Scan for the cell matching the given text and deliver its (X, Y) coordinate at center. 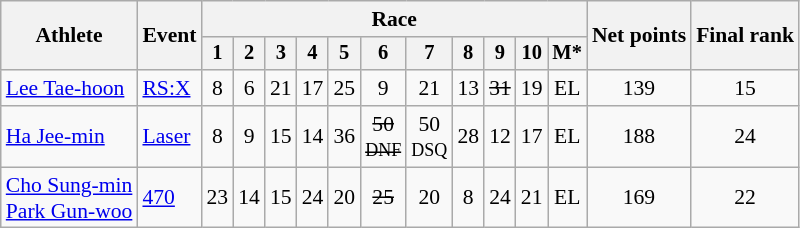
19 (532, 88)
RS:X (169, 88)
139 (639, 88)
188 (639, 136)
23 (218, 198)
10 (532, 54)
28 (468, 136)
1 (218, 54)
Cho Sung-minPark Gun-woo (70, 198)
Net points (639, 36)
Laser (169, 136)
50DNF (383, 136)
470 (169, 198)
Ha Jee-min (70, 136)
31 (500, 88)
Athlete (70, 36)
22 (745, 198)
169 (639, 198)
2 (249, 54)
36 (344, 136)
Event (169, 36)
4 (313, 54)
M* (568, 54)
Final rank (745, 36)
12 (500, 136)
50DSQ (429, 136)
7 (429, 54)
13 (468, 88)
Lee Tae-hoon (70, 88)
Race (394, 19)
5 (344, 54)
3 (281, 54)
